Extract the (x, y) coordinate from the center of the cell holding the provided text.  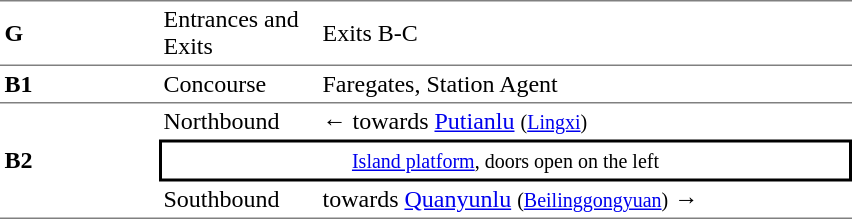
Exits B-C (585, 33)
B1 (80, 85)
Faregates, Station Agent (585, 85)
Concourse (238, 85)
Island platform, doors open on the left (506, 161)
Entrances and Exits (238, 33)
Northbound (238, 122)
G (80, 33)
← towards Putianlu (Lingxi) (585, 122)
